From the cell containing the given text, extract its center point as [X, Y] coordinate. 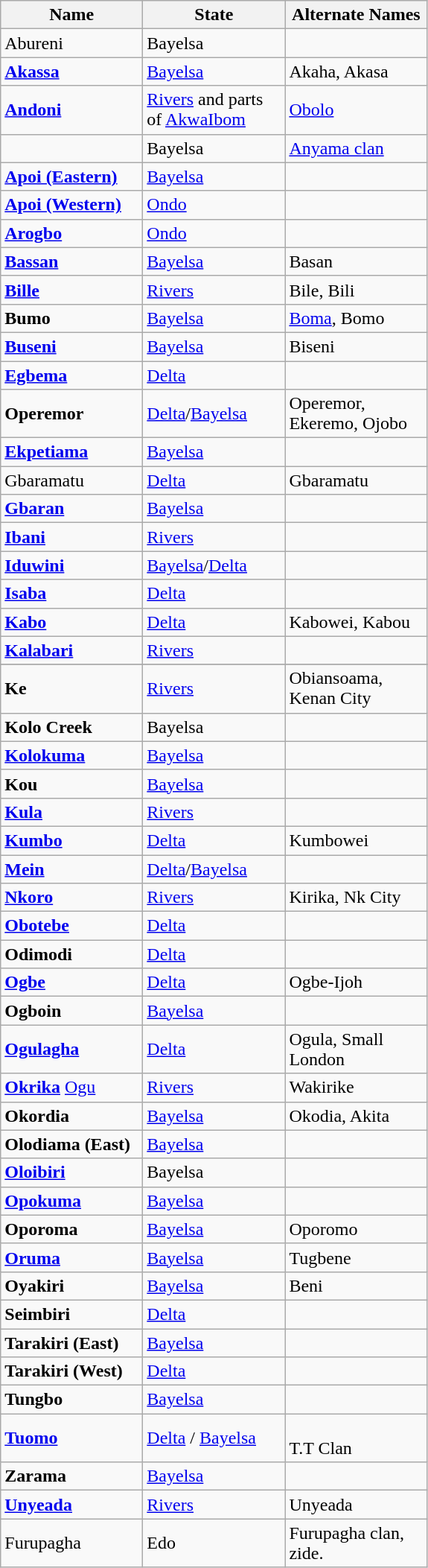
Ibani [71, 537]
Okodia, Akita [356, 1116]
Boma, Bomo [356, 318]
Kabowei, Kabou [356, 622]
Oporoma [71, 1229]
Kalabari [71, 650]
Ogula, Small London [356, 1049]
State [214, 15]
Kabo [71, 622]
Kula [71, 812]
Olodiama (East) [71, 1144]
Name [71, 15]
Tarakiri (West) [71, 1371]
Okordia [71, 1116]
T.T Clan [356, 1438]
Tungbo [71, 1400]
Oyakiri [71, 1286]
Delta / Bayelsa [214, 1438]
Okrika Ogu [71, 1088]
Bille [71, 290]
Ekpetiama [71, 452]
Arogbo [71, 233]
Tuomo [71, 1438]
Ogbe [71, 983]
Gbaran [71, 509]
Tarakiri (East) [71, 1343]
Anyama clan [356, 148]
Kumbowei [356, 840]
Alternate Names [356, 15]
Obolo [356, 110]
Kumbo [71, 840]
Zarama [71, 1476]
Apoi (Eastern) [71, 177]
Rivers and parts of AkwaIbom [214, 110]
Kolokuma [71, 755]
Egbema [71, 375]
Apoi (Western) [71, 205]
Wakirike [356, 1088]
Ke [71, 688]
Furupagha clan, zide. [356, 1543]
Operemor [71, 414]
Bayelsa/Delta [214, 565]
Ogulagha [71, 1049]
Oporomo [356, 1229]
Oruma [71, 1257]
Abureni [71, 43]
Nkoro [71, 898]
Andoni [71, 110]
Akaha, Akasa [356, 72]
Obotebe [71, 926]
Ogbe-Ijoh [356, 983]
Obiansoama, Kenan City [356, 688]
Iduwini [71, 565]
Isaba [71, 594]
Furupagha [71, 1543]
Ogboin [71, 1011]
Seimbiri [71, 1314]
Odimodi [71, 954]
Kolo Creek [71, 727]
Buseni [71, 346]
Bumo [71, 318]
Oloibiri [71, 1172]
Biseni [356, 346]
Kou [71, 784]
Tugbene [356, 1257]
Beni [356, 1286]
Bile, Bili [356, 290]
Basan [356, 261]
Edo [214, 1543]
Mein [71, 869]
Bassan [71, 261]
Kirika, Nk City [356, 898]
Operemor, Ekeremo, Ojobo [356, 414]
Akassa [71, 72]
Opokuma [71, 1201]
